Output the [X, Y] coordinate of the center of the cell containing the given text.  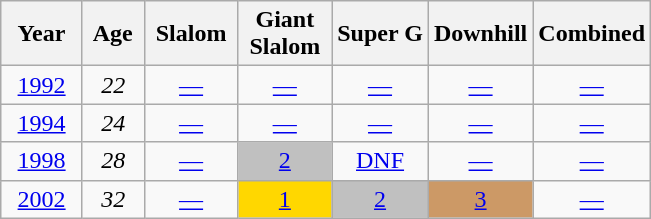
Giant Slalom [285, 34]
Year [42, 34]
22 [113, 85]
2002 [42, 199]
1994 [42, 123]
3 [480, 199]
1 [285, 199]
1992 [42, 85]
Age [113, 34]
Super G [380, 34]
28 [113, 161]
Downhill [480, 34]
Slalom [191, 34]
1998 [42, 161]
24 [113, 123]
Combined [592, 34]
32 [113, 199]
DNF [380, 161]
